Scan for the cell matching the given text and deliver its (x, y) coordinate at center. 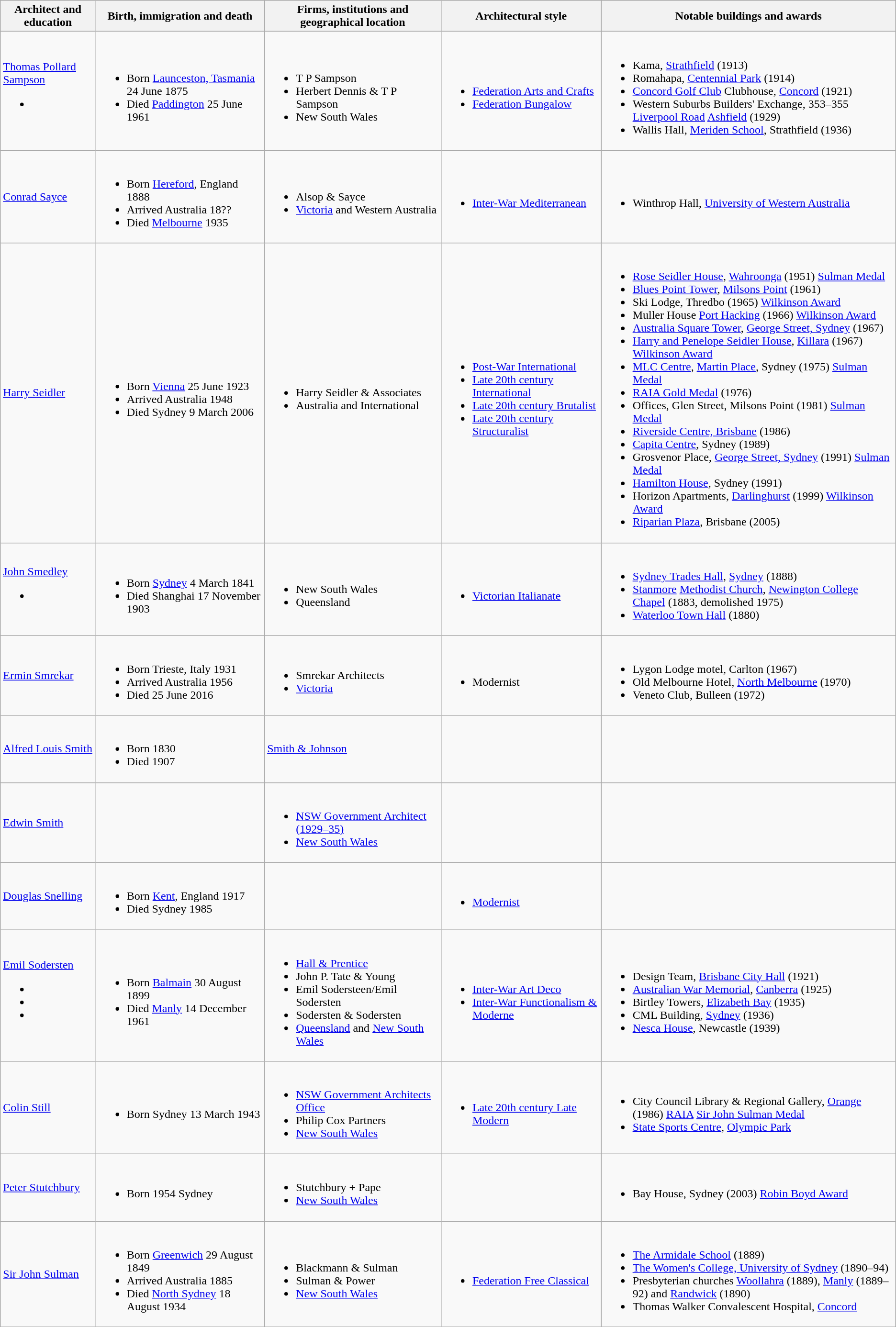
Ermin Smrekar (48, 676)
NSW Government Architects OfficePhilip Cox PartnersNew South Wales (353, 1107)
Architectural style (521, 16)
Born 1830Died 1907 (180, 749)
Bay House, Sydney (2003) Robin Boyd Award (749, 1187)
City Council Library & Regional Gallery, Orange (1986) RAIA Sir John Sulman MedalState Sports Centre, Olympic Park (749, 1107)
John Smedley (48, 589)
Post-War InternationalLate 20th century InternationalLate 20th century BrutalistLate 20th century Structuralist (521, 393)
Notable buildings and awards (749, 16)
Inter-War Art DecoInter-War Functionalism & Moderne (521, 995)
Winthrop Hall, University of Western Australia (749, 197)
Victorian Italianate (521, 589)
Stutchbury + PapeNew South Wales (353, 1187)
Born Hereford, England 1888Arrived Australia 18??Died Melbourne 1935 (180, 197)
Architect and education (48, 16)
Colin Still (48, 1107)
Conrad Sayce (48, 197)
Harry Seidler & AssociatesAustralia and International (353, 393)
T P SampsonHerbert Dennis & T P SampsonNew South Wales (353, 91)
Born Greenwich 29 August 1849Arrived Australia 1885Died North Sydney 18 August 1934 (180, 1274)
Late 20th century Late Modern (521, 1107)
Born Sydney 4 March 1841Died Shanghai 17 November 1903 (180, 589)
Birth, immigration and death (180, 16)
Born Kent, England 1917Died Sydney 1985 (180, 896)
Edwin Smith (48, 822)
Harry Seidler (48, 393)
Born Sydney 13 March 1943 (180, 1107)
Sir John Sulman (48, 1274)
Smrekar ArchitectsVictoria (353, 676)
Born 1954 Sydney (180, 1187)
Alsop & SayceVictoria and Western Australia (353, 197)
Firms, institutions and geographical location (353, 16)
Blackmann & SulmanSulman & PowerNew South Wales (353, 1274)
Thomas Pollard Sampson (48, 91)
Born Trieste, Italy 1931Arrived Australia 1956Died 25 June 2016 (180, 676)
NSW Government Architect(1929–35)New South Wales (353, 822)
Lygon Lodge motel, Carlton (1967)Old Melbourne Hotel, North Melbourne (1970)Veneto Club, Bulleen (1972) (749, 676)
Born Vienna 25 June 1923Arrived Australia 1948Died Sydney 9 March 2006 (180, 393)
Born Balmain 30 August 1899Died Manly 14 December 1961 (180, 995)
Peter Stutchbury (48, 1187)
Emil Sodersten (48, 995)
Hall & PrenticeJohn P. Tate & YoungEmil Sodersteen/Emil SoderstenSodersten & SoderstenQueensland and New South Wales (353, 995)
Smith & Johnson (353, 749)
Douglas Snelling (48, 896)
Inter-War Mediterranean (521, 197)
New South WalesQueensland (353, 589)
Born Launceston, Tasmania 24 June 1875Died Paddington 25 June 1961 (180, 91)
Federation Arts and CraftsFederation Bungalow (521, 91)
Sydney Trades Hall, Sydney (1888)Stanmore Methodist Church, Newington College Chapel (1883, demolished 1975)Waterloo Town Hall (1880) (749, 589)
Federation Free Classical (521, 1274)
Alfred Louis Smith (48, 749)
